Identify which cell holds the provided text, then report its (x, y) central coordinate. 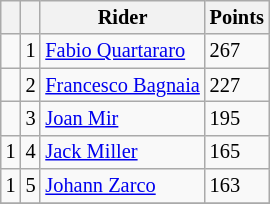
2 (31, 85)
Fabio Quartararo (122, 51)
Rider (122, 17)
Francesco Bagnaia (122, 85)
Points (237, 17)
Jack Miller (122, 152)
Johann Zarco (122, 186)
163 (237, 186)
3 (31, 118)
195 (237, 118)
227 (237, 85)
267 (237, 51)
165 (237, 152)
4 (31, 152)
5 (31, 186)
Joan Mir (122, 118)
